Determine the (x, y) coordinate at the center of the cell enclosing the given text.  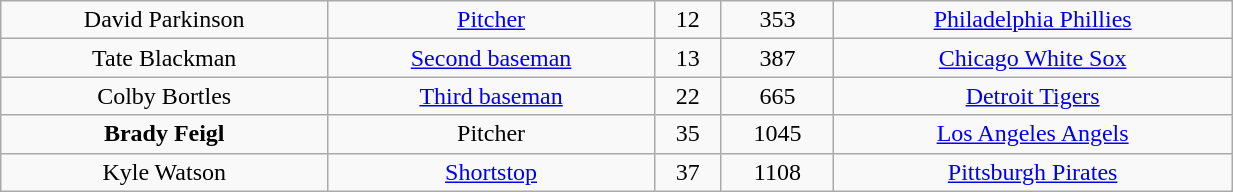
35 (688, 134)
Detroit Tigers (1033, 96)
37 (688, 172)
12 (688, 20)
Los Angeles Angels (1033, 134)
Tate Blackman (164, 58)
353 (777, 20)
Kyle Watson (164, 172)
22 (688, 96)
Third baseman (492, 96)
David Parkinson (164, 20)
Pittsburgh Pirates (1033, 172)
Second baseman (492, 58)
Chicago White Sox (1033, 58)
1108 (777, 172)
Brady Feigl (164, 134)
Colby Bortles (164, 96)
1045 (777, 134)
Shortstop (492, 172)
665 (777, 96)
13 (688, 58)
Philadelphia Phillies (1033, 20)
387 (777, 58)
